Capture the cell that displays the provided text and extract its (X, Y) central coordinate. 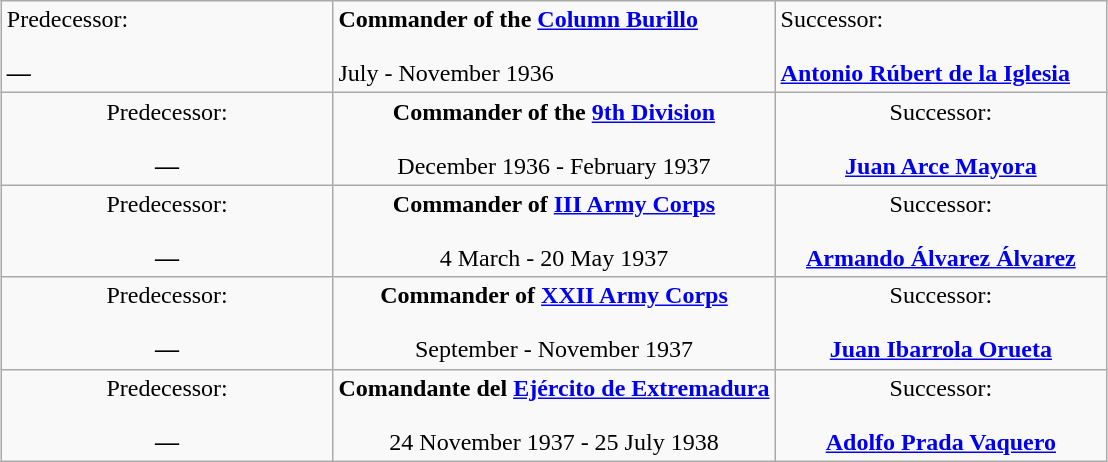
Successor: Armando Álvarez Álvarez (941, 231)
Successor: Juan Arce Mayora (941, 139)
Comandante del Ejército de Extremadura24 November 1937 - 25 July 1938 (554, 415)
Successor: Antonio Rúbert de la Iglesia (941, 47)
Commander of III Army Corps4 March - 20 May 1937 (554, 231)
Commander of the 9th DivisionDecember 1936 - February 1937 (554, 139)
Successor: Adolfo Prada Vaquero (941, 415)
Commander of the Column Burillo July - November 1936 (554, 47)
Commander of XXII Army CorpsSeptember - November 1937 (554, 323)
Successor: Juan Ibarrola Orueta (941, 323)
